Capture the cell that displays the provided text and extract its [x, y] central coordinate. 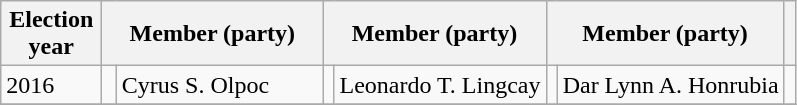
2016 [52, 85]
Dar Lynn A. Honrubia [670, 85]
Cyrus S. Olpoc [220, 85]
Leonardo T. Lingcay [440, 85]
Electionyear [52, 34]
